Capture the cell that displays the provided text and extract its (X, Y) central coordinate. 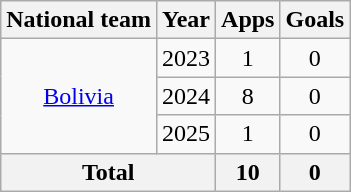
2023 (186, 58)
2025 (186, 134)
8 (248, 96)
2024 (186, 96)
Apps (248, 20)
Total (108, 172)
National team (79, 20)
Goals (315, 20)
Year (186, 20)
10 (248, 172)
Bolivia (79, 96)
